Search for the cell housing the specified text and yield its [x, y] center coordinate. 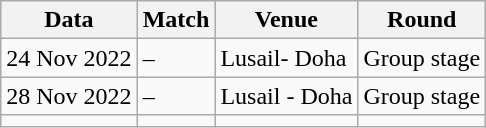
Round [422, 20]
Match [176, 20]
Lusail - Doha [286, 96]
24 Nov 2022 [69, 58]
28 Nov 2022 [69, 96]
Data [69, 20]
Venue [286, 20]
Lusail- Doha [286, 58]
